Output the (x, y) coordinate of the center of the cell containing the given text.  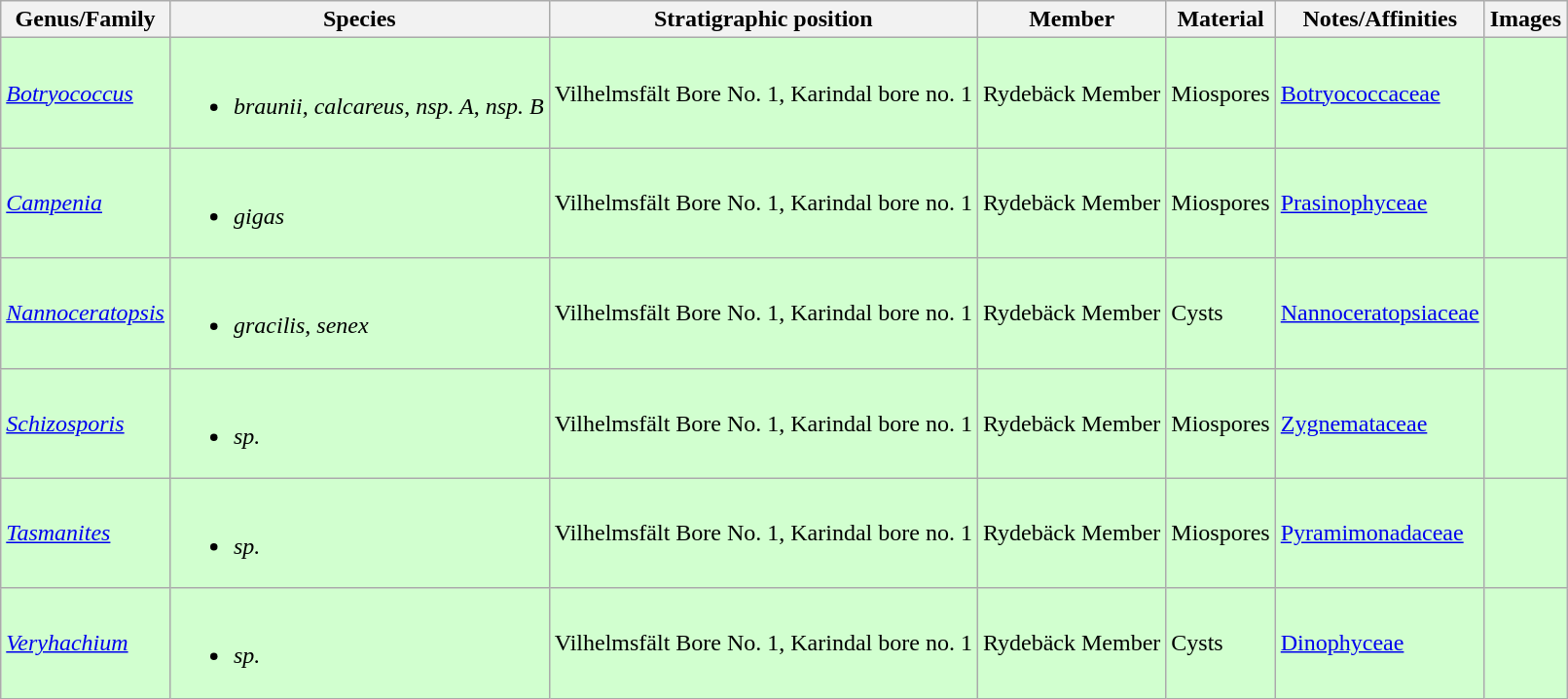
gracilis, senex (359, 313)
Botryococcaceae (1380, 93)
Botryococcus (86, 93)
Dinophyceae (1380, 643)
Prasinophyceae (1380, 202)
Genus/Family (86, 19)
Nannoceratopsis (86, 313)
braunii, calcareus, nsp. A, nsp. B (359, 93)
Schizosporis (86, 423)
Veryhachium (86, 643)
Species (359, 19)
Campenia (86, 202)
Stratigraphic position (763, 19)
Material (1221, 19)
Tasmanites (86, 533)
Pyramimonadaceae (1380, 533)
Images (1525, 19)
gigas (359, 202)
Zygnemataceae (1380, 423)
Nannoceratopsiaceae (1380, 313)
Notes/Affinities (1380, 19)
Member (1071, 19)
